Search for the cell housing the specified text and yield its (x, y) center coordinate. 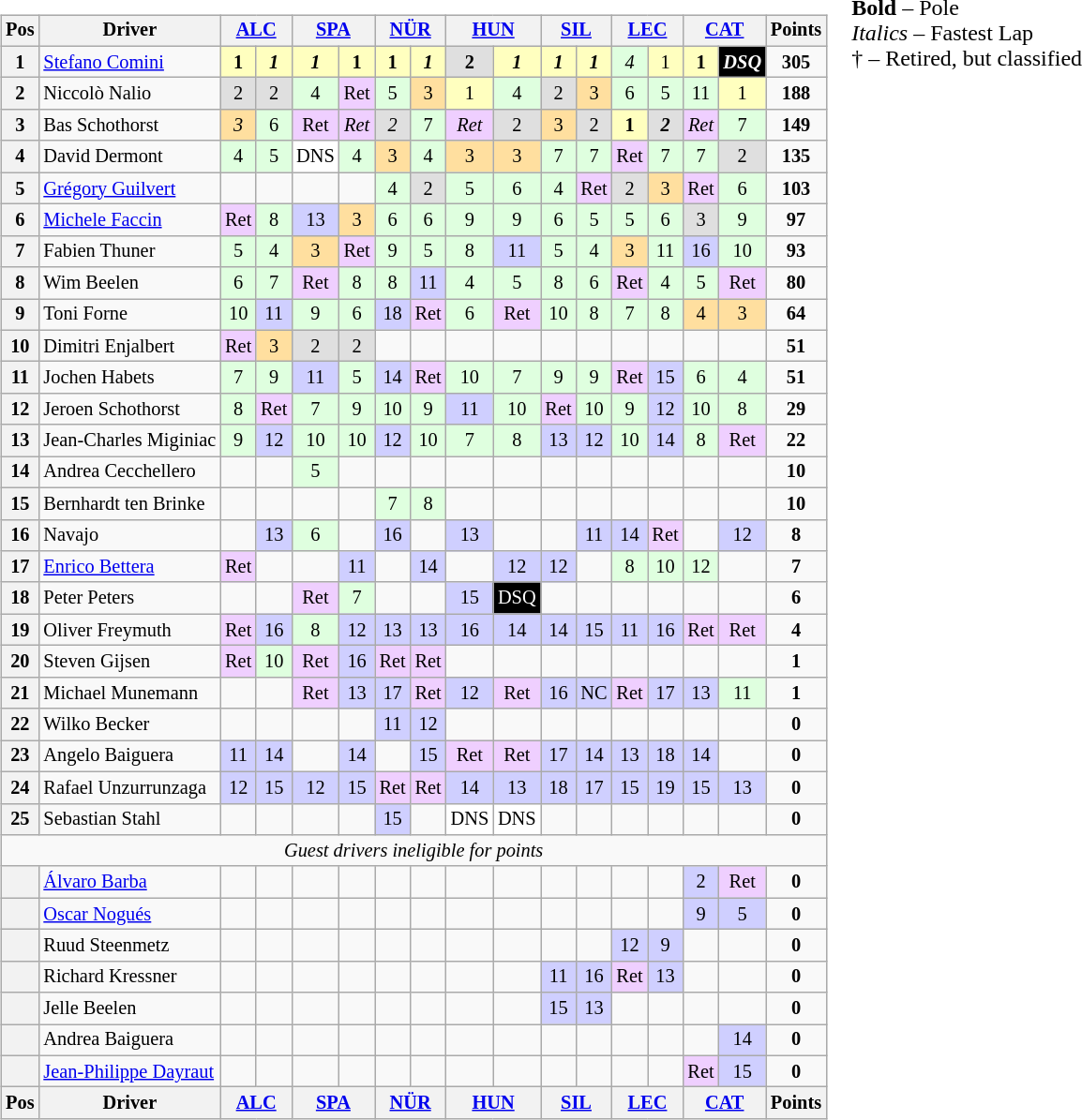
29 (796, 410)
Andrea Cecchellero (129, 472)
Stefano Comini (129, 62)
Bernhardt ten Brinke (129, 503)
Angelo Baiguera (129, 756)
188 (796, 94)
Richard Kressner (129, 977)
Oscar Nogués (129, 914)
Michael Munemann (129, 693)
24 (20, 787)
149 (796, 126)
Grégory Guilvert (129, 188)
Niccolò Nalio (129, 94)
Steven Gijsen (129, 662)
Sebastian Stahl (129, 819)
Fabien Thuner (129, 251)
97 (796, 220)
23 (20, 756)
Peter Peters (129, 598)
Oliver Freymuth (129, 630)
25 (20, 819)
Jochen Habets (129, 378)
Michele Faccin (129, 220)
NC (594, 693)
Jelle Beelen (129, 1008)
20 (20, 662)
Andrea Baiguera (129, 1040)
103 (796, 188)
Navajo (129, 535)
Jean-Charles Miginiac (129, 441)
Rafael Unzurrunzaga (129, 787)
80 (796, 283)
Toni Forne (129, 315)
Wim Beelen (129, 283)
Bas Schothorst (129, 126)
Jeroen Schothorst (129, 410)
93 (796, 251)
Guest drivers ineligible for points (413, 851)
Álvaro Barba (129, 882)
Enrico Bettera (129, 567)
64 (796, 315)
21 (20, 693)
Wilko Becker (129, 724)
Jean-Philippe Dayraut (129, 1071)
David Dermont (129, 157)
305 (796, 62)
Dimitri Enjalbert (129, 346)
Ruud Steenmetz (129, 946)
135 (796, 157)
